Detect which cell encompasses the target text, then output its (x, y) center coordinate. 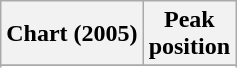
Chart (2005) (72, 34)
Peakposition (189, 34)
